For the text-containing cell, return its midpoint in [x, y] coordinate format. 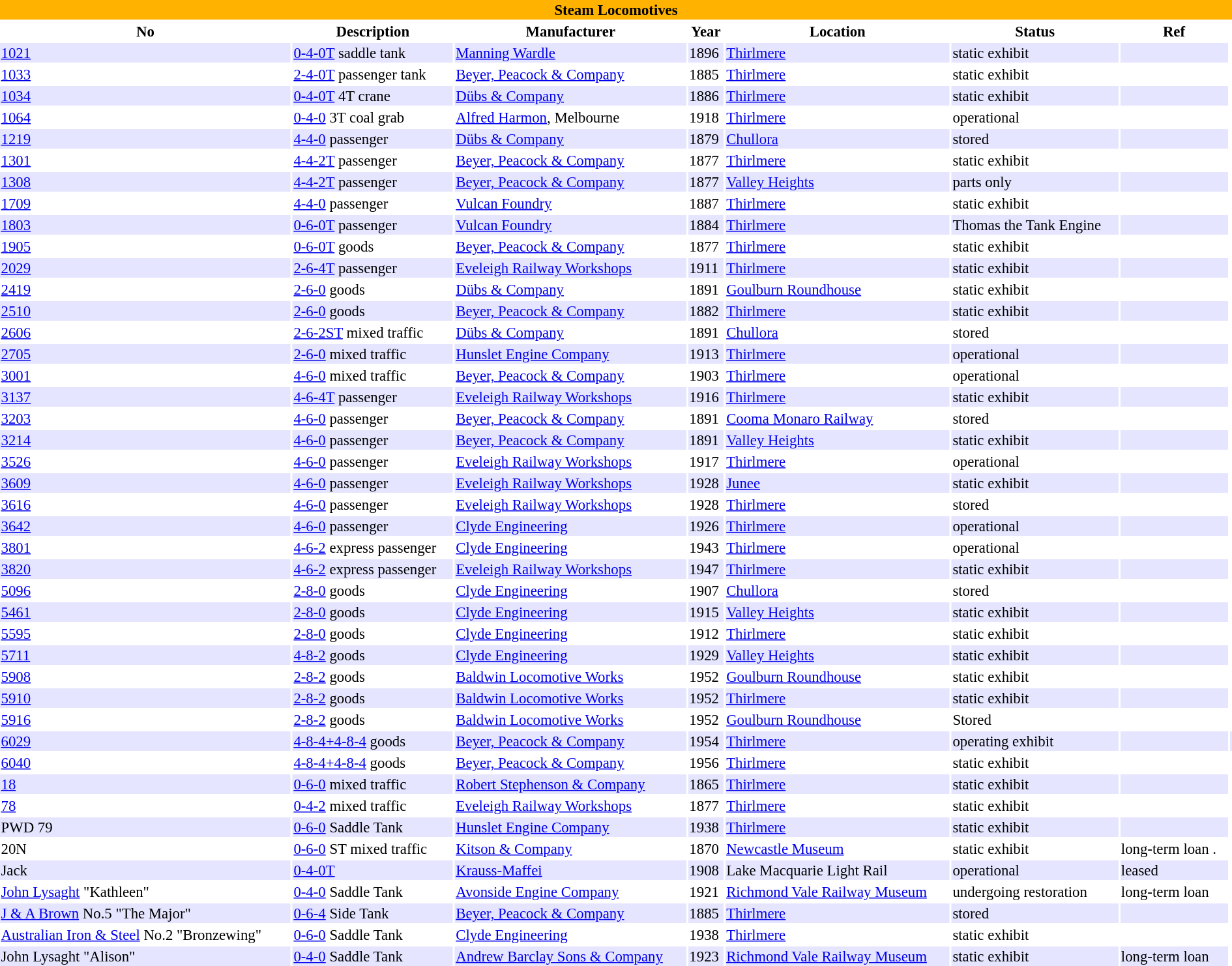
Alfred Harmon, Melbourne [571, 117]
4-6-0 mixed traffic [373, 375]
1870 [706, 849]
Thomas the Tank Engine [1035, 225]
1879 [706, 139]
3642 [145, 526]
1905 [145, 246]
Krauss-Maffei [571, 870]
0-4-0 3T coal grab [373, 117]
5096 [145, 591]
1912 [706, 634]
1917 [706, 461]
1943 [706, 548]
Description [373, 31]
3137 [145, 397]
5910 [145, 698]
1947 [706, 569]
0-6-0T passenger [373, 225]
Stored [1035, 720]
0-4-0T saddle tank [373, 53]
Jack [145, 870]
5711 [145, 655]
Avonside Engine Company [571, 892]
1915 [706, 612]
1908 [706, 870]
Cooma Monaro Railway [838, 418]
Ref [1173, 31]
1913 [706, 354]
1219 [145, 139]
0-6-0T goods [373, 246]
1064 [145, 117]
3203 [145, 418]
PWD 79 [145, 827]
John Lysaght "Alison" [145, 956]
Robert Stephenson & Company [571, 784]
1033 [145, 74]
2419 [145, 289]
3001 [145, 375]
0-6-0 ST mixed traffic [373, 849]
5595 [145, 634]
5461 [145, 612]
2029 [145, 268]
0-6-0 mixed traffic [373, 784]
0-4-2 mixed traffic [373, 806]
2-6-0 mixed traffic [373, 354]
1926 [706, 526]
leased [1173, 870]
1896 [706, 53]
Australian Iron & Steel No.2 "Bronzewing" [145, 935]
2510 [145, 311]
5908 [145, 677]
No [145, 31]
1882 [706, 311]
3820 [145, 569]
Location [838, 31]
long-term loan . [1173, 849]
Andrew Barclay Sons & Company [571, 956]
1021 [145, 53]
Manufacturer [571, 31]
1929 [706, 655]
3526 [145, 461]
5916 [145, 720]
3609 [145, 483]
Lake Macquarie Light Rail [838, 870]
undergoing restoration [1035, 892]
1886 [706, 96]
1923 [706, 956]
Steam Locomotives [616, 10]
18 [145, 784]
6040 [145, 763]
4-8-2 goods [373, 655]
1709 [145, 203]
Year [706, 31]
Newcastle Museum [838, 849]
1903 [706, 375]
1907 [706, 591]
4-6-4T passenger [373, 397]
1956 [706, 763]
1308 [145, 182]
3616 [145, 505]
1921 [706, 892]
Kitson & Company [571, 849]
J & A Brown No.5 "The Major" [145, 913]
1918 [706, 117]
2705 [145, 354]
John Lysaght "Kathleen" [145, 892]
1884 [706, 225]
2-6-4T passenger [373, 268]
Manning Wardle [571, 53]
78 [145, 806]
operating exhibit [1035, 741]
6029 [145, 741]
Junee [838, 483]
2606 [145, 332]
1911 [706, 268]
0-4-0T 4T crane [373, 96]
3801 [145, 548]
1916 [706, 397]
1865 [706, 784]
2-6-2ST mixed traffic [373, 332]
parts only [1035, 182]
3214 [145, 440]
1301 [145, 160]
0-4-0T [373, 870]
0-6-4 Side Tank [373, 913]
1803 [145, 225]
1034 [145, 96]
2-4-0T passenger tank [373, 74]
20N [145, 849]
1887 [706, 203]
Status [1035, 31]
1954 [706, 741]
